Determine the (x, y) coordinate at the center of the cell enclosing the given text.  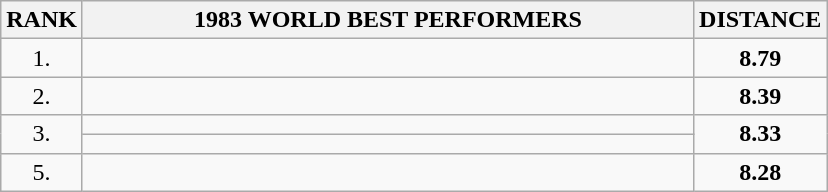
1. (42, 58)
8.39 (760, 96)
2. (42, 96)
DISTANCE (760, 20)
5. (42, 172)
8.79 (760, 58)
RANK (42, 20)
1983 WORLD BEST PERFORMERS (388, 20)
8.28 (760, 172)
3. (42, 134)
8.33 (760, 134)
